Locate the cell with the specified text and output its [X, Y] center coordinate. 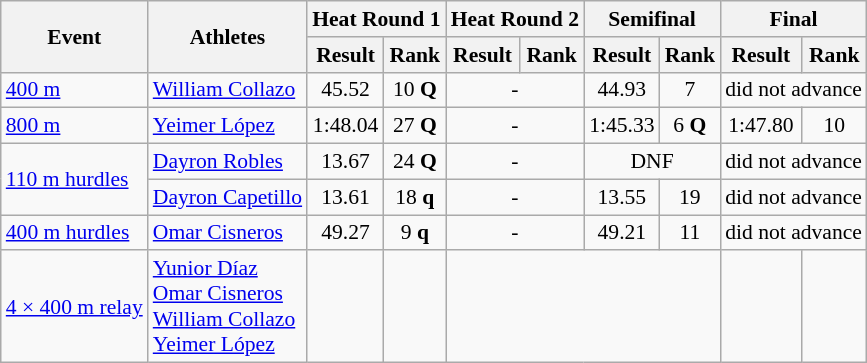
13.55 [622, 197]
Heat Round 2 [515, 19]
800 m [74, 126]
7 [690, 90]
110 m hurdles [74, 180]
400 m [74, 90]
Semifinal [652, 19]
Final [794, 19]
27 Q [415, 126]
9 q [415, 233]
24 Q [415, 162]
Athletes [228, 36]
Yunior DíazOmar CisnerosWilliam CollazoYeimer López [228, 307]
1:45.33 [622, 126]
Event [74, 36]
13.61 [346, 197]
10 [834, 126]
Omar Cisneros [228, 233]
49.27 [346, 233]
DNF [652, 162]
400 m hurdles [74, 233]
4 × 400 m relay [74, 307]
Dayron Capetillo [228, 197]
45.52 [346, 90]
18 q [415, 197]
William Collazo [228, 90]
Yeimer López [228, 126]
6 Q [690, 126]
10 Q [415, 90]
1:48.04 [346, 126]
11 [690, 233]
1:47.80 [760, 126]
13.67 [346, 162]
44.93 [622, 90]
19 [690, 197]
49.21 [622, 233]
Heat Round 1 [376, 19]
Dayron Robles [228, 162]
